For the text-containing cell, return its midpoint in (x, y) coordinate format. 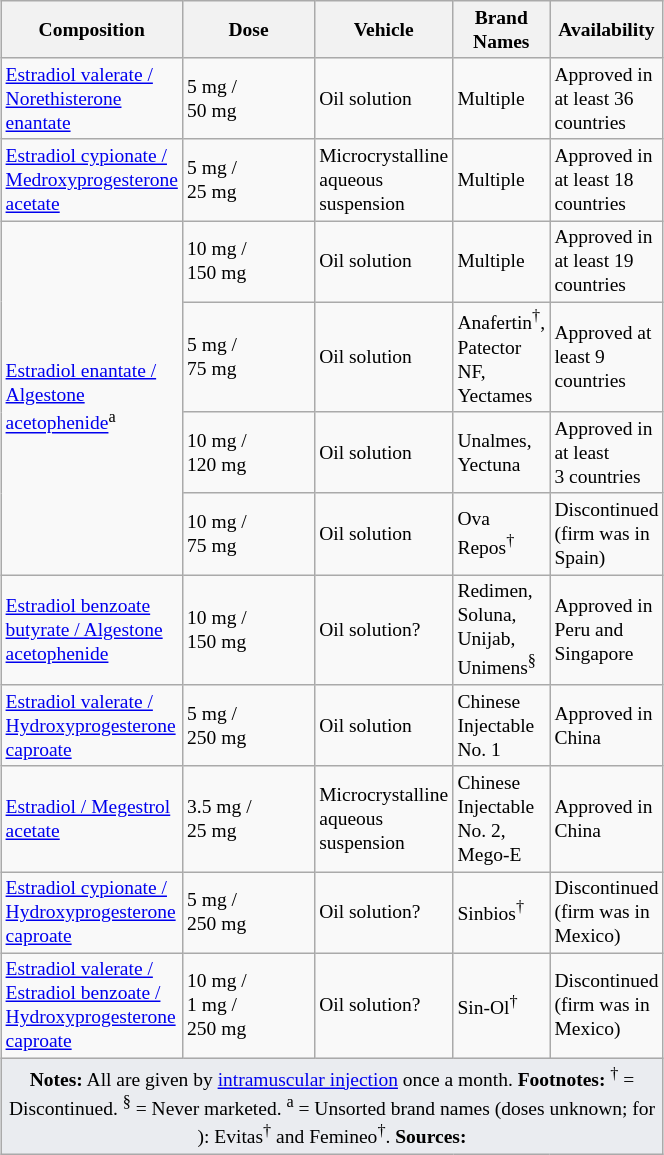
5 mg /25 mg (248, 180)
10 mg /1 mg /250 mg (248, 1006)
Estradiol valerate / Hydroxyprogesterone caproate (92, 726)
10 mg /75 mg (248, 534)
Ova Repos† (502, 534)
Composition (92, 30)
Vehicle (384, 30)
Chinese Injectable No. 2, Mego-E (502, 818)
Approved at least 9 countries (606, 357)
Approved in at least 36 countries (606, 98)
10 mg /120 mg (248, 452)
Estradiol cypionate / Hydroxyprogesterone caproate (92, 912)
Approved in at least 19 countries (606, 262)
Estradiol benzoate butyrate / Algestone acetophenide (92, 630)
5 mg /75 mg (248, 357)
Chinese Injectable No. 1 (502, 726)
Estradiol enantate / Algestone acetophenidea (92, 398)
Unalmes, Yectuna (502, 452)
Estradiol valerate / Norethisterone enantate (92, 98)
Estradiol / Megestrol acetate (92, 818)
Redimen, Soluna, Unijab, Unimens§ (502, 630)
Sinbios† (502, 912)
Discontinued (firm was in Spain) (606, 534)
Dose (248, 30)
Brand Names (502, 30)
Estradiol valerate / Estradiol benzoate / Hydroxyprogesterone caproate (92, 1006)
Estradiol cypionate / Medroxyprogesterone acetate (92, 180)
5 mg /50 mg (248, 98)
3.5 mg /25 mg (248, 818)
Availability (606, 30)
Approved in Peru and Singapore (606, 630)
Approved in at least 3 countries (606, 452)
Sin-Ol† (502, 1006)
Anafertin†, Patector NF, Yectames (502, 357)
Approved in at least 18 countries (606, 180)
